Return (x, y) of the center of cell containing provided text 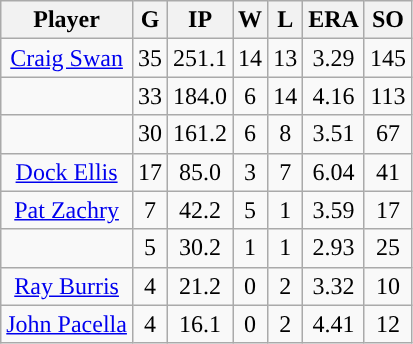
Pat Zachry (67, 210)
3 (250, 172)
2.93 (334, 248)
John Pacella (67, 324)
10 (388, 286)
3.32 (334, 286)
3.29 (334, 58)
G (150, 20)
35 (150, 58)
85.0 (200, 172)
Player (67, 20)
21.2 (200, 286)
67 (388, 134)
W (250, 20)
25 (388, 248)
16.1 (200, 324)
Craig Swan (67, 58)
Ray Burris (67, 286)
4.16 (334, 96)
6.04 (334, 172)
41 (388, 172)
42.2 (200, 210)
IP (200, 20)
8 (286, 134)
4.41 (334, 324)
33 (150, 96)
Dock Ellis (67, 172)
12 (388, 324)
SO (388, 20)
13 (286, 58)
251.1 (200, 58)
113 (388, 96)
3.51 (334, 134)
3.59 (334, 210)
ERA (334, 20)
184.0 (200, 96)
30.2 (200, 248)
30 (150, 134)
L (286, 20)
145 (388, 58)
161.2 (200, 134)
